Identify which cell holds the provided text, then report its [x, y] central coordinate. 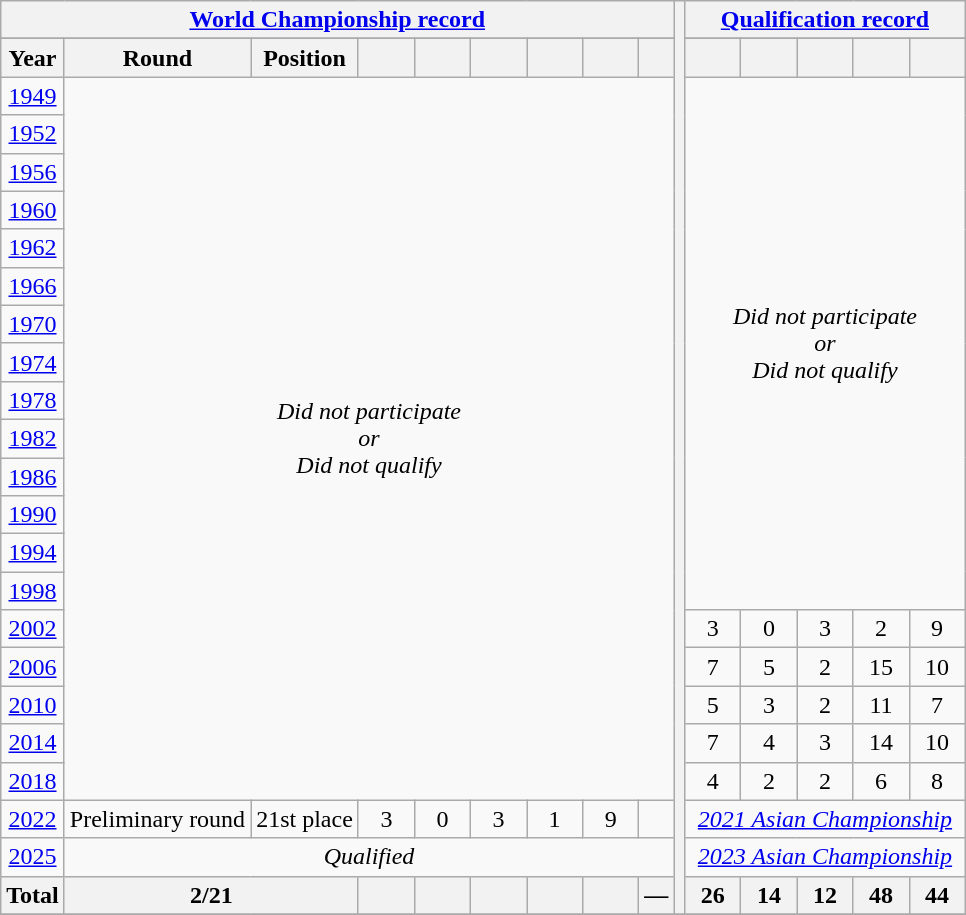
26 [713, 895]
1982 [33, 438]
15 [881, 667]
2023 Asian Championship [825, 857]
1 [555, 819]
2021 Asian Championship [825, 819]
44 [937, 895]
2022 [33, 819]
21st place [305, 819]
1978 [33, 400]
12 [825, 895]
1952 [33, 134]
Total [33, 895]
1990 [33, 515]
1998 [33, 591]
— [656, 895]
Qualified [368, 857]
1966 [33, 286]
2/21 [211, 895]
1970 [33, 324]
2018 [33, 781]
1986 [33, 477]
1962 [33, 248]
1960 [33, 210]
2014 [33, 743]
1956 [33, 172]
Round [157, 58]
2010 [33, 705]
1949 [33, 96]
Preliminary round [157, 819]
1994 [33, 553]
6 [881, 781]
Qualification record [825, 20]
1974 [33, 362]
2002 [33, 629]
Year [33, 58]
2025 [33, 857]
11 [881, 705]
Position [305, 58]
8 [937, 781]
48 [881, 895]
World Championship record [338, 20]
2006 [33, 667]
